Output the [X, Y] coordinate of the center of the cell containing the given text.  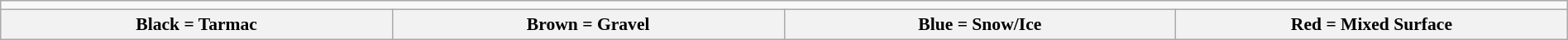
Black = Tarmac [197, 24]
Brown = Gravel [588, 24]
Blue = Snow/Ice [980, 24]
Red = Mixed Surface [1372, 24]
